Capture the cell that displays the provided text and extract its [x, y] central coordinate. 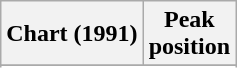
Chart (1991) [72, 34]
Peakposition [189, 34]
